Pinpoint the cell where the given text exists, returning its (x, y) midpoint coordinate. 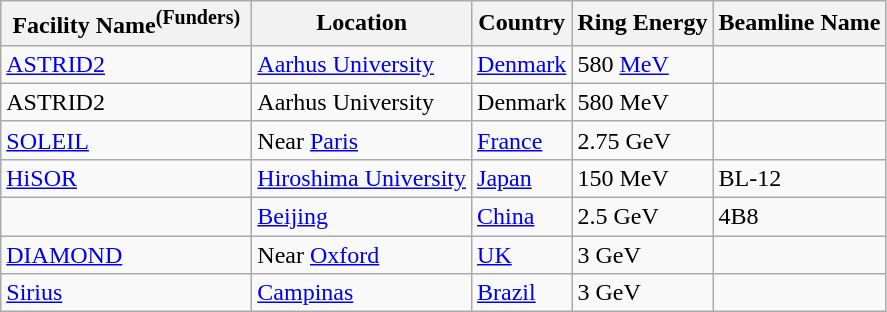
Near Paris (362, 140)
UK (522, 255)
Location (362, 24)
Beamline Name (800, 24)
France (522, 140)
Facility Name(Funders) (126, 24)
Brazil (522, 293)
Ring Energy (642, 24)
DIAMOND (126, 255)
HiSOR (126, 178)
4B8 (800, 217)
Sirius (126, 293)
SOLEIL (126, 140)
China (522, 217)
Near Oxford (362, 255)
Japan (522, 178)
BL-12 (800, 178)
150 MeV (642, 178)
2.5 GeV (642, 217)
Hiroshima University (362, 178)
2.75 GeV (642, 140)
Beijing (362, 217)
Campinas (362, 293)
Country (522, 24)
